Return [x, y] of the center of cell containing provided text 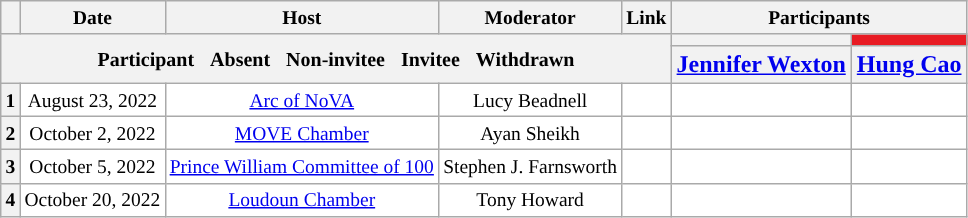
Arc of NoVA [302, 100]
1 [10, 100]
Stephen J. Farnsworth [530, 166]
Prince William Committee of 100 [302, 166]
Hung Cao [909, 64]
Tony Howard [530, 200]
October 20, 2022 [92, 200]
Participants [819, 18]
2 [10, 132]
Lucy Beadnell [530, 100]
Host [302, 18]
MOVE Chamber [302, 132]
Date [92, 18]
4 [10, 200]
Moderator [530, 18]
August 23, 2022 [92, 100]
Jennifer Wexton [761, 64]
Link [646, 18]
October 5, 2022 [92, 166]
October 2, 2022 [92, 132]
Loudoun Chamber [302, 200]
Ayan Sheikh [530, 132]
Participant Absent Non-invitee Invitee Withdrawn [336, 58]
3 [10, 166]
